Detect which cell encompasses the target text, then output its [X, Y] center coordinate. 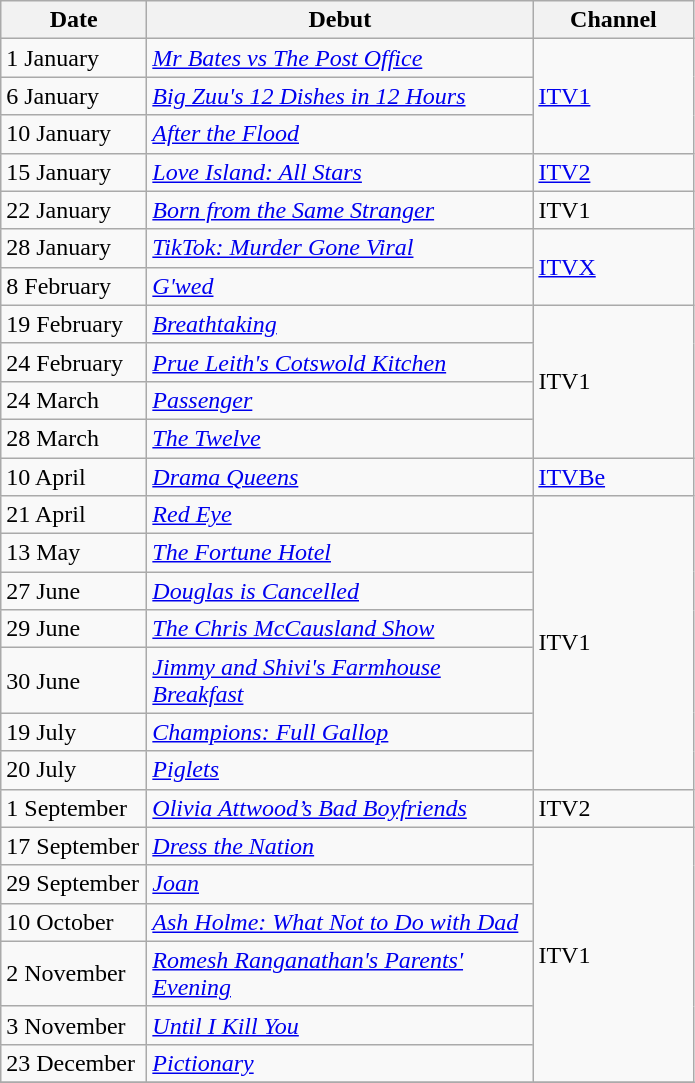
Douglas is Cancelled [340, 591]
Red Eye [340, 515]
Love Island: All Stars [340, 172]
15 January [74, 172]
13 May [74, 553]
Born from the Same Stranger [340, 210]
27 June [74, 591]
ITVBe [614, 477]
Drama Queens [340, 477]
22 January [74, 210]
Dress the Nation [340, 846]
10 October [74, 922]
The Twelve [340, 438]
24 February [74, 362]
29 September [74, 884]
28 January [74, 248]
21 April [74, 515]
Joan [340, 884]
Champions: Full Gallop [340, 732]
19 February [74, 324]
Big Zuu's 12 Dishes in 12 Hours [340, 96]
Until I Kill You [340, 1025]
23 December [74, 1063]
Romesh Ranganathan's Parents' Evening [340, 974]
28 March [74, 438]
20 July [74, 770]
Jimmy and Shivi's Farmhouse Breakfast [340, 680]
2 November [74, 974]
Prue Leith's Cotswold Kitchen [340, 362]
24 March [74, 400]
1 September [74, 808]
19 July [74, 732]
TikTok: Murder Gone Viral [340, 248]
6 January [74, 96]
10 January [74, 134]
Breathtaking [340, 324]
Debut [340, 20]
After the Flood [340, 134]
Ash Holme: What Not to Do with Dad [340, 922]
10 April [74, 477]
8 February [74, 286]
The Chris McCausland Show [340, 629]
30 June [74, 680]
29 June [74, 629]
3 November [74, 1025]
17 September [74, 846]
Mr Bates vs The Post Office [340, 58]
1 January [74, 58]
Olivia Attwood’s Bad Boyfriends [340, 808]
Piglets [340, 770]
Pictionary [340, 1063]
Passenger [340, 400]
ITVX [614, 267]
The Fortune Hotel [340, 553]
Channel [614, 20]
G'wed [340, 286]
Date [74, 20]
